From the cell containing the given text, extract its center point as (X, Y) coordinate. 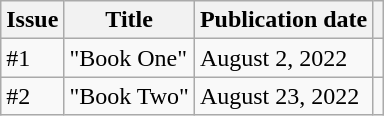
August 23, 2022 (283, 96)
#2 (32, 96)
Title (130, 20)
#1 (32, 58)
"Book One" (130, 58)
Publication date (283, 20)
Issue (32, 20)
"Book Two" (130, 96)
August 2, 2022 (283, 58)
